Scan for the cell matching the given text and deliver its [x, y] coordinate at center. 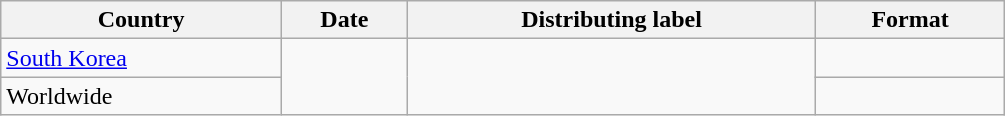
Distributing label [612, 20]
Format [910, 20]
Country [142, 20]
South Korea [142, 58]
Worldwide [142, 96]
Date [344, 20]
